Provide the (x, y) coordinate of the cell's center where the given text is located.  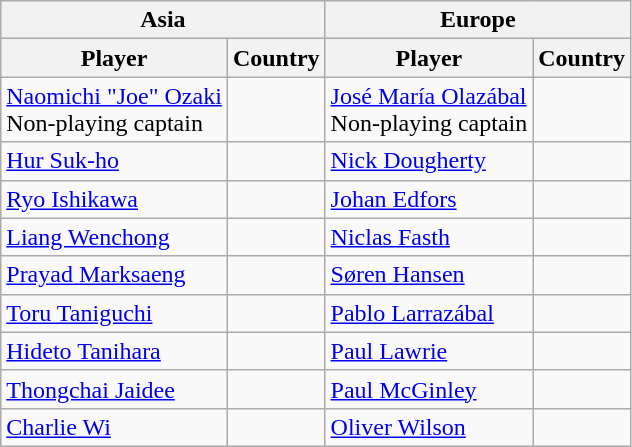
Thongchai Jaidee (114, 389)
Ryo Ishikawa (114, 199)
Toru Taniguchi (114, 313)
Johan Edfors (429, 199)
Hideto Tanihara (114, 351)
Charlie Wi (114, 427)
Europe (478, 20)
Hur Suk-ho (114, 161)
Nick Dougherty (429, 161)
Pablo Larrazábal (429, 313)
Prayad Marksaeng (114, 275)
Paul McGinley (429, 389)
Paul Lawrie (429, 351)
Søren Hansen (429, 275)
Naomichi "Joe" OzakiNon-playing captain (114, 110)
Asia (163, 20)
Liang Wenchong (114, 237)
Oliver Wilson (429, 427)
Niclas Fasth (429, 237)
José María OlazábalNon-playing captain (429, 110)
